Determine the [x, y] coordinate at the center of the cell enclosing the given text.  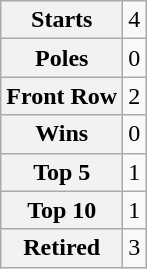
4 [134, 20]
Top 5 [62, 172]
Poles [62, 58]
2 [134, 96]
Wins [62, 134]
Starts [62, 20]
Front Row [62, 96]
Retired [62, 248]
Top 10 [62, 210]
3 [134, 248]
